Pinpoint the cell where the given text exists, returning its [X, Y] midpoint coordinate. 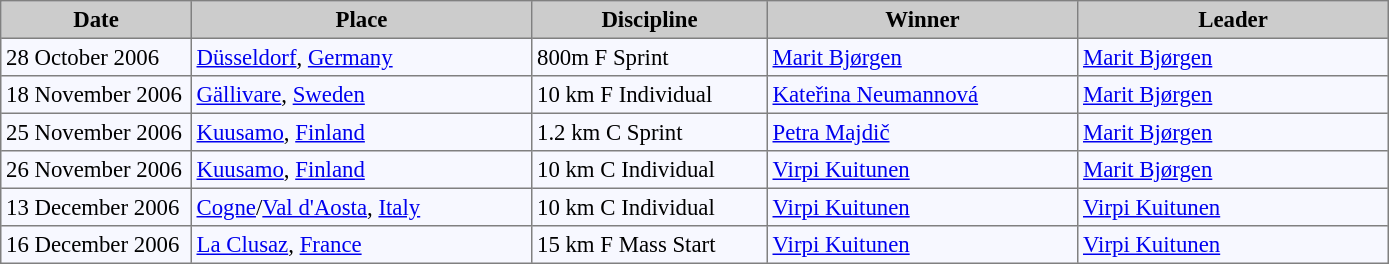
Winner [922, 20]
25 November 2006 [96, 132]
15 km F Mass Start [650, 245]
Cogne/Val d'Aosta, Italy [361, 207]
Kateřina Neumannová [922, 95]
13 December 2006 [96, 207]
800m F Sprint [650, 57]
Gällivare, Sweden [361, 95]
Leader [1233, 20]
10 km F Individual [650, 95]
Place [361, 20]
Discipline [650, 20]
Düsseldorf, Germany [361, 57]
Petra Majdič [922, 132]
18 November 2006 [96, 95]
16 December 2006 [96, 245]
Date [96, 20]
26 November 2006 [96, 170]
La Clusaz, France [361, 245]
1.2 km C Sprint [650, 132]
28 October 2006 [96, 57]
